From the cell containing the given text, extract its center point as [X, Y] coordinate. 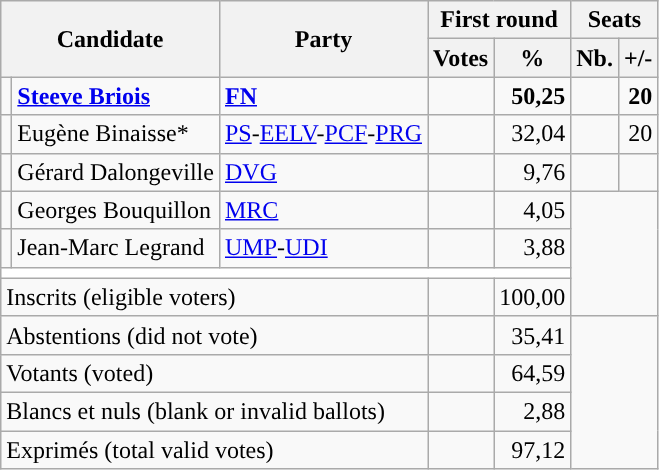
Votants (voted) [214, 373]
DVG [323, 172]
PS-EELV-PCF-PRG [323, 134]
3,88 [532, 248]
Georges Bouquillon [116, 210]
Party [323, 39]
Jean-Marc Legrand [116, 248]
Exprimés (total valid votes) [214, 449]
Nb. [595, 58]
97,12 [532, 449]
Votes [461, 58]
Gérard Dalongeville [116, 172]
MRC [323, 210]
Seats [614, 20]
2,88 [532, 411]
Steeve Briois [116, 96]
UMP-UDI [323, 248]
FN [323, 96]
Blancs et nuls (blank or invalid ballots) [214, 411]
64,59 [532, 373]
35,41 [532, 335]
% [532, 58]
First round [500, 20]
+/- [638, 58]
100,00 [532, 297]
Inscrits (eligible voters) [214, 297]
Eugène Binaisse* [116, 134]
4,05 [532, 210]
50,25 [532, 96]
9,76 [532, 172]
32,04 [532, 134]
Abstentions (did not vote) [214, 335]
Candidate [110, 39]
